For the text-containing cell, return its midpoint in [X, Y] coordinate format. 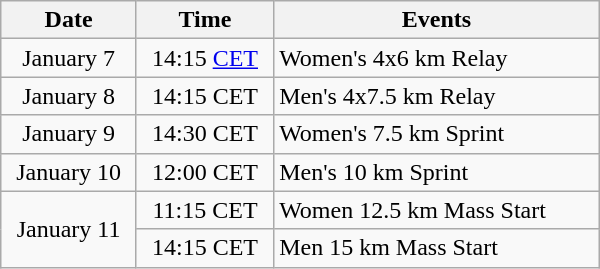
12:00 CET [204, 172]
Men 15 km Mass Start [437, 248]
Date [69, 20]
January 10 [69, 172]
Women's 7.5 km Sprint [437, 134]
January 11 [69, 229]
14:30 CET [204, 134]
January 7 [69, 58]
Women 12.5 km Mass Start [437, 210]
January 8 [69, 96]
January 9 [69, 134]
Women's 4x6 km Relay [437, 58]
Men's 4x7.5 km Relay [437, 96]
Events [437, 20]
Time [204, 20]
Men's 10 km Sprint [437, 172]
11:15 CET [204, 210]
